Find where the given text appears and provide that cell's center as [x, y] coordinate. 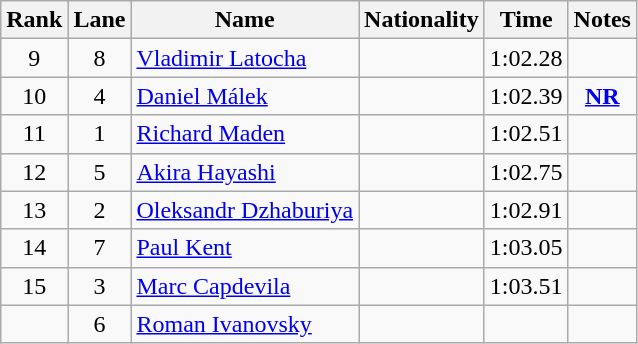
Marc Capdevila [245, 286]
Name [245, 20]
Akira Hayashi [245, 172]
3 [100, 286]
12 [34, 172]
Notes [602, 20]
5 [100, 172]
10 [34, 96]
14 [34, 248]
1:02.51 [526, 134]
Vladimir Latocha [245, 58]
Rank [34, 20]
1:03.51 [526, 286]
Lane [100, 20]
1:03.05 [526, 248]
6 [100, 324]
Oleksandr Dzhaburiya [245, 210]
1:02.75 [526, 172]
Paul Kent [245, 248]
8 [100, 58]
Time [526, 20]
13 [34, 210]
1:02.39 [526, 96]
2 [100, 210]
Nationality [422, 20]
1:02.91 [526, 210]
Richard Maden [245, 134]
1 [100, 134]
Daniel Málek [245, 96]
11 [34, 134]
4 [100, 96]
9 [34, 58]
7 [100, 248]
Roman Ivanovsky [245, 324]
NR [602, 96]
1:02.28 [526, 58]
15 [34, 286]
